Search for the cell housing the specified text and yield its (x, y) center coordinate. 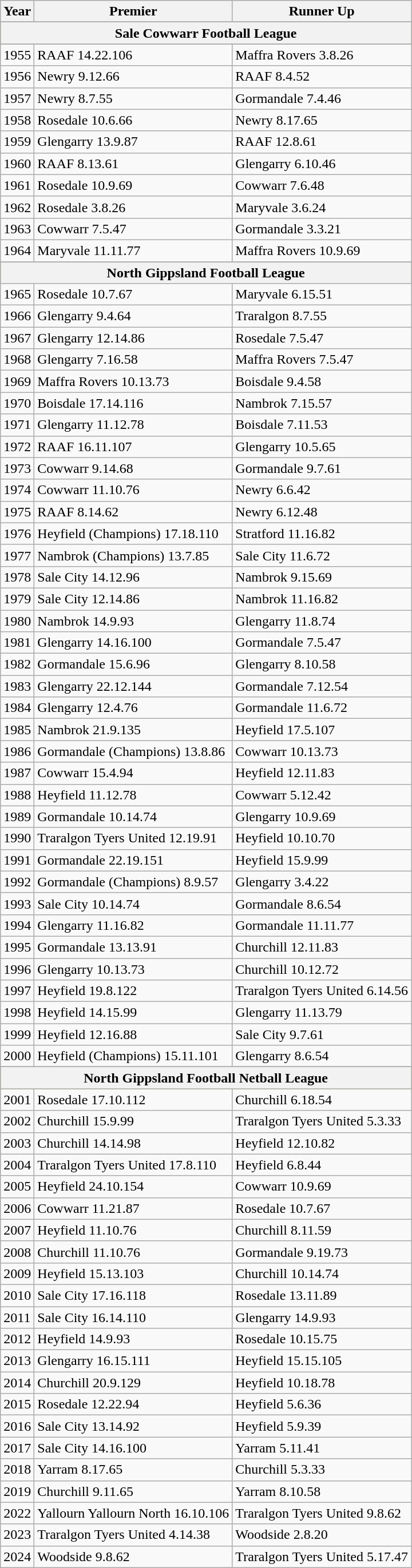
2023 (17, 1535)
Traralgon Tyers United 4.14.38 (133, 1535)
Gormandale 10.14.74 (133, 817)
Glengarry 14.16.100 (133, 643)
1998 (17, 1013)
2022 (17, 1513)
Sale City 14.16.100 (133, 1448)
Gormandale (Champions) 8.9.57 (133, 882)
1971 (17, 425)
Glengarry 11.12.78 (133, 425)
North Gippsland Football Netball League (206, 1078)
Sale City 11.6.72 (322, 555)
Nambrok (Champions) 13.7.85 (133, 555)
1975 (17, 512)
2014 (17, 1383)
Heyfield 11.12.78 (133, 795)
Heyfield 12.11.83 (322, 773)
RAAF 12.8.61 (322, 142)
Churchill 8.11.59 (322, 1230)
Churchill 11.10.76 (133, 1252)
Cowwarr 11.21.87 (133, 1208)
Heyfield (Champions) 15.11.101 (133, 1056)
1989 (17, 817)
Cowwarr 7.6.48 (322, 185)
Gormandale 13.13.91 (133, 947)
Churchill 10.12.72 (322, 969)
Cowwarr 9.14.68 (133, 468)
Traralgon Tyers United 9.8.62 (322, 1513)
Heyfield 15.9.99 (322, 860)
1983 (17, 686)
2007 (17, 1230)
Churchill 6.18.54 (322, 1100)
Glengarry 14.9.93 (322, 1317)
Maryvale 3.6.24 (322, 207)
Traralgon Tyers United 6.14.56 (322, 991)
1991 (17, 860)
Gormandale 9.7.61 (322, 468)
Heyfield 17.5.107 (322, 730)
Heyfield 24.10.154 (133, 1187)
1959 (17, 142)
Churchill 9.11.65 (133, 1491)
1976 (17, 534)
1966 (17, 316)
Glengarry 13.9.87 (133, 142)
2017 (17, 1448)
1957 (17, 98)
Rosedale 13.11.89 (322, 1295)
Glengarry 8.10.58 (322, 664)
RAAF 8.4.52 (322, 77)
Year (17, 11)
1995 (17, 947)
Runner Up (322, 11)
Woodside 2.8.20 (322, 1535)
Cowwarr 11.10.76 (133, 490)
2008 (17, 1252)
Newry 6.12.48 (322, 512)
2015 (17, 1404)
Nambrok 9.15.69 (322, 577)
Heyfield 14.9.93 (133, 1339)
Rosedale 12.22.94 (133, 1404)
Glengarry 22.12.144 (133, 686)
Heyfield 10.10.70 (322, 838)
Traralgon Tyers United 17.8.110 (133, 1165)
Cowwarr 15.4.94 (133, 773)
Glengarry 12.4.76 (133, 708)
Maffra Rovers 3.8.26 (322, 55)
Churchill 14.14.98 (133, 1143)
Gormandale 7.4.46 (322, 98)
1963 (17, 229)
2003 (17, 1143)
Sale City 12.14.86 (133, 599)
Glengarry 7.16.58 (133, 360)
1987 (17, 773)
Boisdale 17.14.116 (133, 403)
Cowwarr 10.13.73 (322, 751)
Gormandale 3.3.21 (322, 229)
1990 (17, 838)
2018 (17, 1470)
Churchill 15.9.99 (133, 1121)
Gormandale 11.6.72 (322, 708)
Rosedale 10.9.69 (133, 185)
2024 (17, 1557)
Yarram 8.10.58 (322, 1491)
1979 (17, 599)
1992 (17, 882)
1997 (17, 991)
2012 (17, 1339)
Nambrok 7.15.57 (322, 403)
Gormandale 11.11.77 (322, 925)
Gormandale 8.6.54 (322, 904)
Glengarry 12.14.86 (133, 338)
Boisdale 7.11.53 (322, 425)
1981 (17, 643)
Cowwarr 10.9.69 (322, 1187)
1956 (17, 77)
Heyfield 11.10.76 (133, 1230)
Yarram 8.17.65 (133, 1470)
Maffra Rovers 10.9.69 (322, 250)
1969 (17, 381)
1982 (17, 664)
Rosedale 7.5.47 (322, 338)
1993 (17, 904)
2001 (17, 1100)
Gormandale 15.6.96 (133, 664)
1964 (17, 250)
Glengarry 8.6.54 (322, 1056)
1985 (17, 730)
Glengarry 3.4.22 (322, 882)
Cowwarr 5.12.42 (322, 795)
Glengarry 11.16.82 (133, 925)
1958 (17, 120)
Heyfield 6.8.44 (322, 1165)
Yallourn Yallourn North 16.10.106 (133, 1513)
RAAF 16.11.107 (133, 447)
Sale City 9.7.61 (322, 1034)
Traralgon 8.7.55 (322, 316)
1984 (17, 708)
Newry 9.12.66 (133, 77)
Yarram 5.11.41 (322, 1448)
1962 (17, 207)
Rosedale 17.10.112 (133, 1100)
Newry 8.7.55 (133, 98)
Sale Cowwarr Football League (206, 33)
Maffra Rovers 10.13.73 (133, 381)
Sale City 10.14.74 (133, 904)
2005 (17, 1187)
Glengarry 6.10.46 (322, 164)
Nambrok 21.9.135 (133, 730)
Heyfield (Champions) 17.18.110 (133, 534)
2009 (17, 1273)
1999 (17, 1034)
1967 (17, 338)
Maryvale 6.15.51 (322, 295)
2002 (17, 1121)
Cowwarr 7.5.47 (133, 229)
1978 (17, 577)
North Gippsland Football League (206, 273)
Boisdale 9.4.58 (322, 381)
Rosedale 10.15.75 (322, 1339)
1961 (17, 185)
Glengarry 16.15.111 (133, 1361)
Heyfield 5.9.39 (322, 1426)
2000 (17, 1056)
1986 (17, 751)
Stratford 11.16.82 (322, 534)
2004 (17, 1165)
RAAF 8.14.62 (133, 512)
1968 (17, 360)
Sale City 13.14.92 (133, 1426)
Gormandale (Champions) 13.8.86 (133, 751)
Gormandale 9.19.73 (322, 1252)
1965 (17, 295)
Glengarry 10.13.73 (133, 969)
Heyfield 10.18.78 (322, 1383)
Heyfield 14.15.99 (133, 1013)
Gormandale 22.19.151 (133, 860)
2016 (17, 1426)
Traralgon Tyers United 12.19.91 (133, 838)
1980 (17, 620)
Glengarry 10.5.65 (322, 447)
1972 (17, 447)
2006 (17, 1208)
2019 (17, 1491)
Churchill 12.11.83 (322, 947)
2013 (17, 1361)
Gormandale 7.5.47 (322, 643)
Traralgon Tyers United 5.3.33 (322, 1121)
Heyfield 12.10.82 (322, 1143)
Newry 6.6.42 (322, 490)
Sale City 14.12.96 (133, 577)
Glengarry 11.8.74 (322, 620)
Premier (133, 11)
Heyfield 19.8.122 (133, 991)
Maffra Rovers 7.5.47 (322, 360)
1996 (17, 969)
1994 (17, 925)
Glengarry 11.13.79 (322, 1013)
Sale City 17.16.118 (133, 1295)
Sale City 16.14.110 (133, 1317)
Heyfield 5.6.36 (322, 1404)
1973 (17, 468)
1970 (17, 403)
Churchill 20.9.129 (133, 1383)
1988 (17, 795)
1974 (17, 490)
RAAF 14.22.106 (133, 55)
Rosedale 3.8.26 (133, 207)
Newry 8.17.65 (322, 120)
Churchill 5.3.33 (322, 1470)
Nambrok 11.16.82 (322, 599)
Traralgon Tyers United 5.17.47 (322, 1557)
1977 (17, 555)
2011 (17, 1317)
Churchill 10.14.74 (322, 1273)
Maryvale 11.11.77 (133, 250)
Glengarry 10.9.69 (322, 817)
Gormandale 7.12.54 (322, 686)
Nambrok 14.9.93 (133, 620)
Heyfield 12.16.88 (133, 1034)
Rosedale 10.6.66 (133, 120)
Woodside 9.8.62 (133, 1557)
Glengarry 9.4.64 (133, 316)
Heyfield 15.15.105 (322, 1361)
Heyfield 15.13.103 (133, 1273)
2010 (17, 1295)
RAAF 8.13.61 (133, 164)
1960 (17, 164)
1955 (17, 55)
